Provide the (x, y) coordinate of the cell's center where the given text is located.  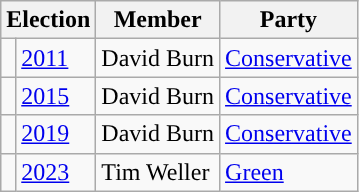
Member (158, 20)
Green (289, 172)
2019 (56, 134)
Tim Weller (158, 172)
2023 (56, 172)
2011 (56, 58)
Party (289, 20)
2015 (56, 96)
Election (48, 20)
